Return the [x, y] coordinate for the center point of the cell that contains the specified text.  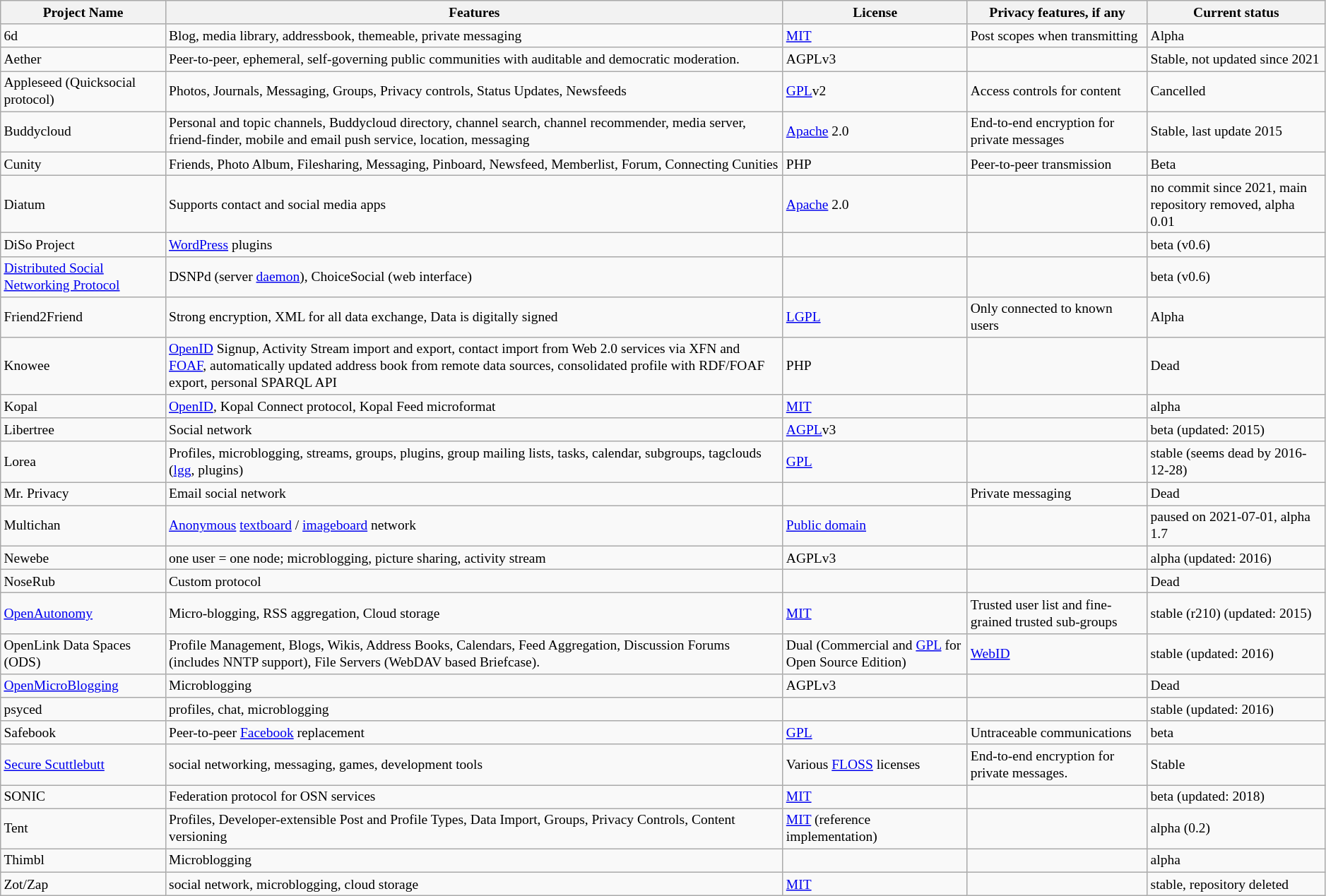
Social network [474, 429]
Private messaging [1057, 494]
one user = one node; microblogging, picture sharing, activity stream [474, 558]
psyced [83, 709]
Cunity [83, 164]
stable, repository deleted [1236, 884]
social network, microblogging, cloud storage [474, 884]
Untraceable communications [1057, 733]
OpenLink Data Spaces (ODS) [83, 654]
NoseRub [83, 582]
End-to-end encryption for private messages [1057, 131]
DSNPd (server daemon), ChoiceSocial (web interface) [474, 277]
no commit since 2021, main repository removed, alpha 0.01 [1236, 203]
Knowee [83, 366]
Tent [83, 829]
Privacy features, if any [1057, 13]
End-to-end encryption for private messages. [1057, 764]
Only connected to known users [1057, 316]
GPLv2 [875, 92]
License [875, 13]
Strong encryption, XML for all data exchange, Data is digitally signed [474, 316]
Friends, Photo Album, Filesharing, Messaging, Pinboard, Newsfeed, Memberlist, Forum, Connecting Cunities [474, 164]
beta (updated: 2018) [1236, 796]
Email social network [474, 494]
social networking, messaging, games, development tools [474, 764]
Public domain [875, 525]
Anonymous textboard / imageboard network [474, 525]
Micro-blogging, RSS aggregation, Cloud storage [474, 613]
Features [474, 13]
OpenAutonomy [83, 613]
Newebe [83, 558]
Photos, Journals, Messaging, Groups, Privacy controls, Status Updates, Newsfeeds [474, 92]
Beta [1236, 164]
WebID [1057, 654]
Project Name [83, 13]
Peer-to-peer Facebook replacement [474, 733]
SONIC [83, 796]
alpha (0.2) [1236, 829]
Appleseed (Quicksocial protocol) [83, 92]
Trusted user list and fine-grained trusted sub-groups [1057, 613]
Post scopes when transmitting [1057, 35]
Stable, last update 2015 [1236, 131]
Peer-to-peer transmission [1057, 164]
stable (seems dead by 2016-12-28) [1236, 462]
profiles, chat, microblogging [474, 709]
Cancelled [1236, 92]
paused on 2021-07-01, alpha 1.7 [1236, 525]
Profiles, microblogging, streams, groups, plugins, group mailing lists, tasks, calendar, subgroups, tagclouds (lgg, plugins) [474, 462]
6d [83, 35]
Access controls for content [1057, 92]
Custom protocol [474, 582]
MIT (reference implementation) [875, 829]
beta (updated: 2015) [1236, 429]
Stable [1236, 764]
Mr. Privacy [83, 494]
Multichan [83, 525]
Kopal [83, 407]
Profiles, Developer-extensible Post and Profile Types, Data Import, Groups, Privacy Controls, Content versioning [474, 829]
alpha (updated: 2016) [1236, 558]
Aether [83, 59]
Current status [1236, 13]
Various FLOSS licenses [875, 764]
Lorea [83, 462]
Stable, not updated since 2021 [1236, 59]
Dual (Commercial and GPL for Open Source Edition) [875, 654]
Blog, media library, addressbook, themeable, private messaging [474, 35]
Federation protocol for OSN services [474, 796]
WordPress plugins [474, 244]
OpenMicroBlogging [83, 685]
Libertree [83, 429]
Thimbl [83, 860]
Diatum [83, 203]
DiSo Project [83, 244]
Friend2Friend [83, 316]
Safebook [83, 733]
Peer-to-peer, ephemeral, self-governing public communities with auditable and democratic moderation. [474, 59]
Supports contact and social media apps [474, 203]
stable (r210) (updated: 2015) [1236, 613]
Buddycloud [83, 131]
Zot/Zap [83, 884]
Secure Scuttlebutt [83, 764]
OpenID, Kopal Connect protocol, Kopal Feed microformat [474, 407]
LGPL [875, 316]
Distributed Social Networking Protocol [83, 277]
beta [1236, 733]
